For the text-containing cell, return its midpoint in [x, y] coordinate format. 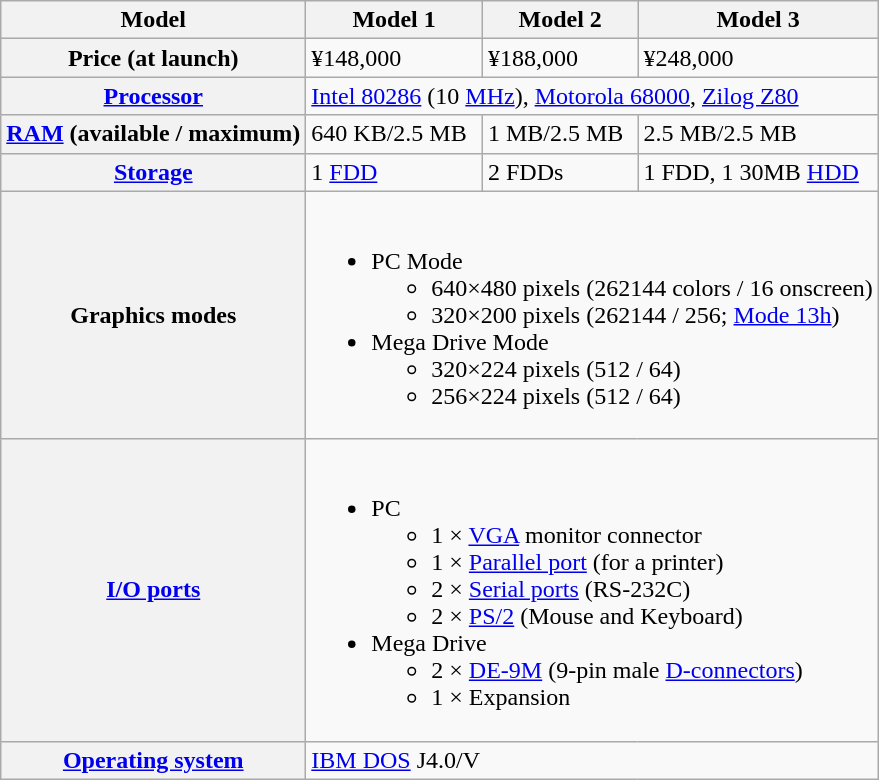
640 KB/2.5 MB [394, 134]
Graphics modes [154, 315]
RAM (available / maximum) [154, 134]
¥188,000 [560, 58]
I/O ports [154, 590]
¥148,000 [394, 58]
IBM DOS J4.0/V [592, 760]
Intel 80286 (10 MHz), Motorola 68000, Zilog Z80 [592, 96]
Model [154, 20]
Model 3 [758, 20]
¥248,000 [758, 58]
Price (at launch) [154, 58]
2.5 MB/2.5 MB [758, 134]
1 MB/2.5 MB [560, 134]
Model 2 [560, 20]
1 FDD [394, 172]
1 FDD, 1 30MB HDD [758, 172]
Model 1 [394, 20]
2 FDDs [560, 172]
Processor [154, 96]
Storage [154, 172]
Operating system [154, 760]
